Identify which cell holds the provided text, then report its [x, y] central coordinate. 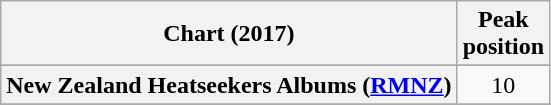
Peak position [503, 34]
Chart (2017) [229, 34]
New Zealand Heatseekers Albums (RMNZ) [229, 85]
10 [503, 85]
